Extract the (X, Y) coordinate from the center of the cell holding the provided text.  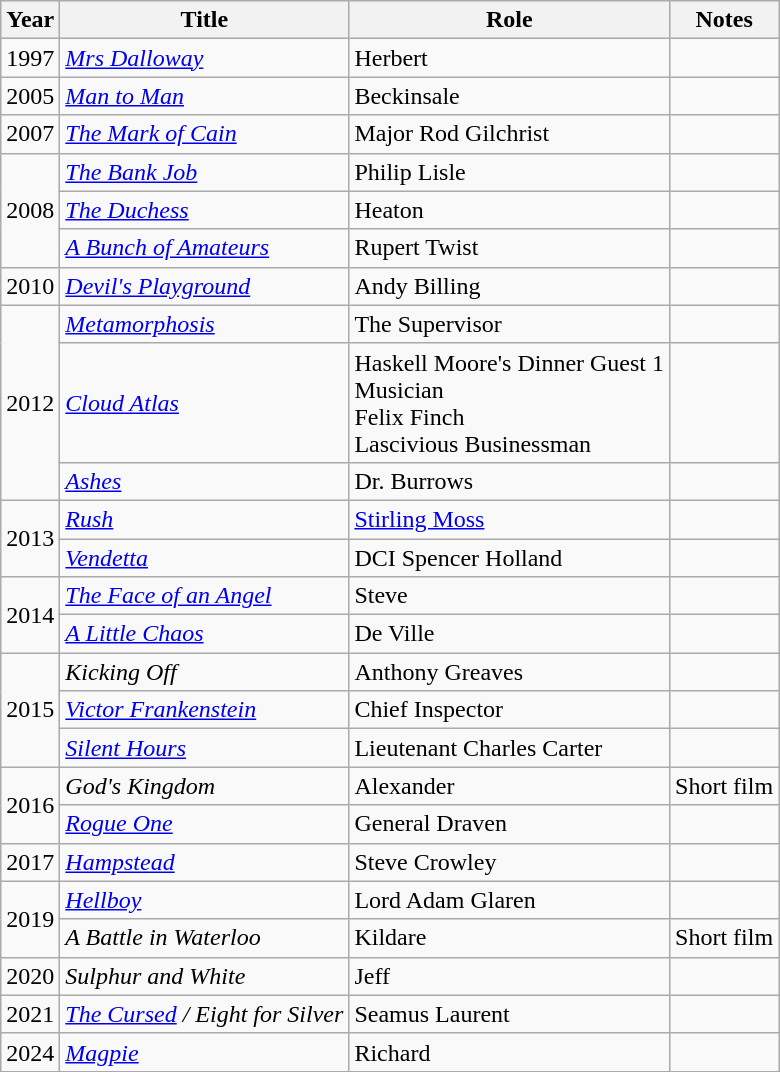
Silent Hours (204, 748)
2016 (30, 805)
Metamorphosis (204, 324)
1997 (30, 58)
Richard (510, 1052)
General Draven (510, 824)
Vendetta (204, 557)
Dr. Burrows (510, 481)
Beckinsale (510, 96)
Steve (510, 596)
Sulphur and White (204, 976)
The Face of an Angel (204, 596)
2017 (30, 862)
Herbert (510, 58)
Role (510, 20)
2005 (30, 96)
2013 (30, 538)
Notes (724, 20)
De Ville (510, 634)
2007 (30, 134)
Man to Man (204, 96)
2012 (30, 402)
Chief Inspector (510, 710)
2021 (30, 1014)
The Bank Job (204, 172)
Hellboy (204, 900)
God's Kingdom (204, 786)
Lord Adam Glaren (510, 900)
Stirling Moss (510, 519)
Philip Lisle (510, 172)
2019 (30, 919)
2010 (30, 286)
The Cursed / Eight for Silver (204, 1014)
The Mark of Cain (204, 134)
Anthony Greaves (510, 672)
Hampstead (204, 862)
Major Rod Gilchrist (510, 134)
Jeff (510, 976)
Rush (204, 519)
Heaton (510, 210)
A Little Chaos (204, 634)
Kildare (510, 938)
Rupert Twist (510, 248)
2008 (30, 210)
Magpie (204, 1052)
Mrs Dalloway (204, 58)
Steve Crowley (510, 862)
A Battle in Waterloo (204, 938)
2014 (30, 615)
Rogue One (204, 824)
Year (30, 20)
Alexander (510, 786)
Lieutenant Charles Carter (510, 748)
The Supervisor (510, 324)
Cloud Atlas (204, 402)
Devil's Playground (204, 286)
DCI Spencer Holland (510, 557)
Kicking Off (204, 672)
Seamus Laurent (510, 1014)
Ashes (204, 481)
2024 (30, 1052)
Andy Billing (510, 286)
2015 (30, 710)
Victor Frankenstein (204, 710)
A Bunch of Amateurs (204, 248)
2020 (30, 976)
Haskell Moore's Dinner Guest 1MusicianFelix FinchLascivious Businessman (510, 402)
Title (204, 20)
The Duchess (204, 210)
